Output the [x, y] coordinate of the center of the cell containing the given text.  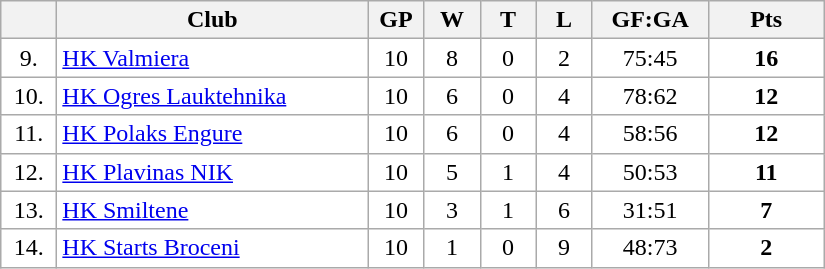
L [564, 20]
5 [452, 172]
9. [29, 58]
Pts [766, 20]
HK Valmiera [212, 58]
HK Ogres Lauktehnika [212, 96]
3 [452, 210]
31:51 [650, 210]
11. [29, 134]
8 [452, 58]
T [508, 20]
50:53 [650, 172]
10. [29, 96]
Club [212, 20]
13. [29, 210]
HK Smiltene [212, 210]
GF:GA [650, 20]
58:56 [650, 134]
48:73 [650, 248]
78:62 [650, 96]
14. [29, 248]
GP [396, 20]
HK Plavinas NIK [212, 172]
HK Starts Broceni [212, 248]
W [452, 20]
75:45 [650, 58]
HK Polaks Engure [212, 134]
9 [564, 248]
12. [29, 172]
16 [766, 58]
11 [766, 172]
7 [766, 210]
